Identify which cell holds the provided text, then report its (x, y) central coordinate. 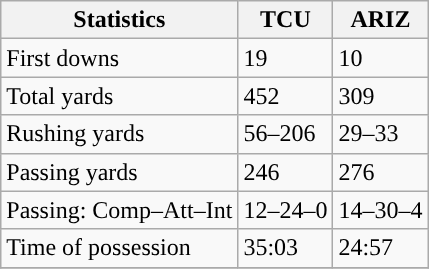
ARIZ (380, 20)
Rushing yards (120, 134)
29–33 (380, 134)
276 (380, 172)
Passing: Comp–Att–Int (120, 210)
10 (380, 58)
Time of possession (120, 248)
Statistics (120, 20)
24:57 (380, 248)
TCU (286, 20)
Total yards (120, 96)
246 (286, 172)
35:03 (286, 248)
First downs (120, 58)
452 (286, 96)
19 (286, 58)
309 (380, 96)
12–24–0 (286, 210)
56–206 (286, 134)
Passing yards (120, 172)
14–30–4 (380, 210)
